Detect which cell encompasses the target text, then output its [X, Y] center coordinate. 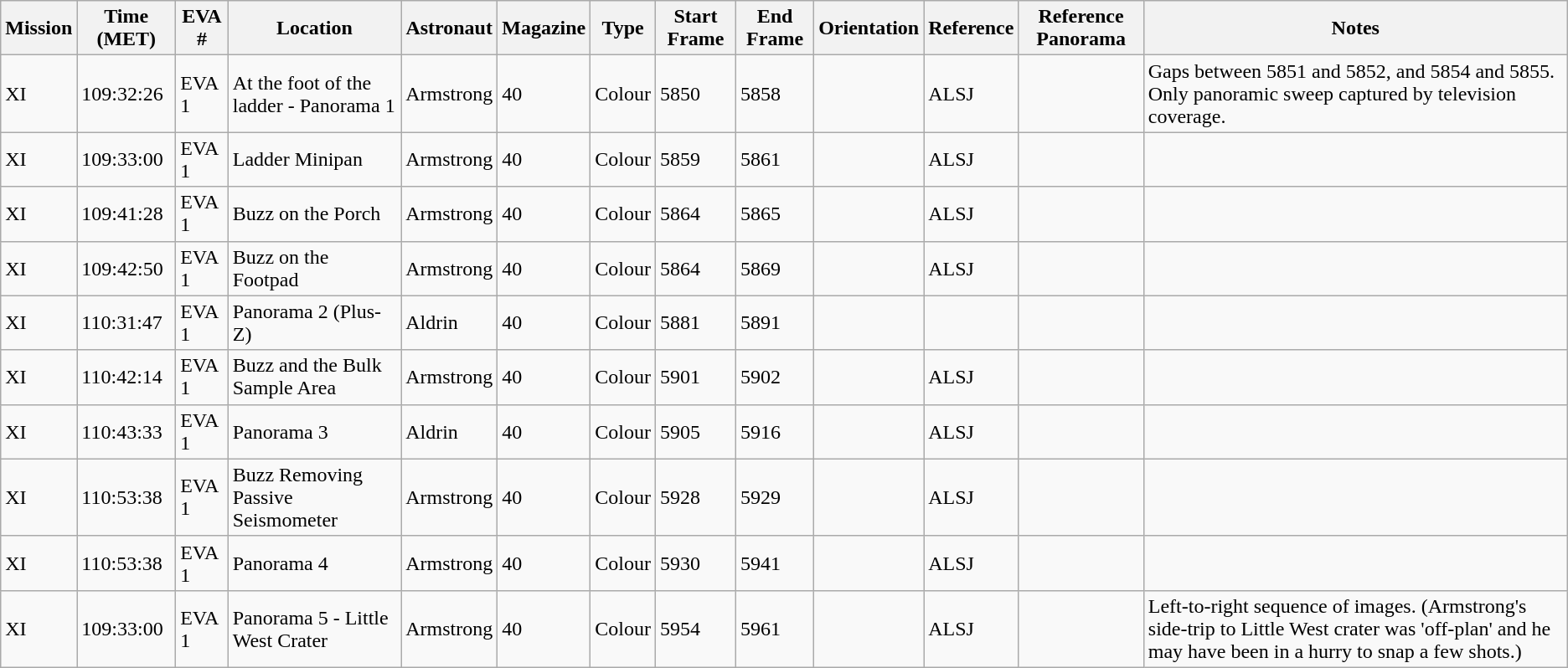
Mission [39, 28]
5881 [695, 323]
5865 [774, 214]
5859 [695, 159]
Notes [1355, 28]
Gaps between 5851 and 5852, and 5854 and 5855. Only panoramic sweep captured by television coverage. [1355, 94]
Reference [972, 28]
109:42:50 [126, 268]
Buzz on the Porch [314, 214]
Left-to-right sequence of images. (Armstrong's side-trip to Little West crater was 'off-plan' and he may have been in a hurry to snap a few shots.) [1355, 629]
5929 [774, 497]
Panorama 4 [314, 563]
At the foot of the ladder - Panorama 1 [314, 94]
5916 [774, 432]
Astronaut [449, 28]
Time (MET) [126, 28]
End Frame [774, 28]
Buzz on the Footpad [314, 268]
Buzz and the Bulk Sample Area [314, 377]
5941 [774, 563]
Buzz Removing Passive Seismometer [314, 497]
109:41:28 [126, 214]
5930 [695, 563]
5954 [695, 629]
5905 [695, 432]
5961 [774, 629]
5901 [695, 377]
Start Frame [695, 28]
110:43:33 [126, 432]
Panorama 2 (Plus-Z) [314, 323]
5928 [695, 497]
Magazine [544, 28]
110:31:47 [126, 323]
5869 [774, 268]
5861 [774, 159]
Reference Panorama [1081, 28]
Location [314, 28]
110:42:14 [126, 377]
Type [623, 28]
Panorama 5 - Little West Crater [314, 629]
5902 [774, 377]
5858 [774, 94]
5891 [774, 323]
Panorama 3 [314, 432]
EVA # [203, 28]
Ladder Minipan [314, 159]
Orientation [869, 28]
109:32:26 [126, 94]
5850 [695, 94]
